Capture the cell that displays the provided text and extract its [X, Y] central coordinate. 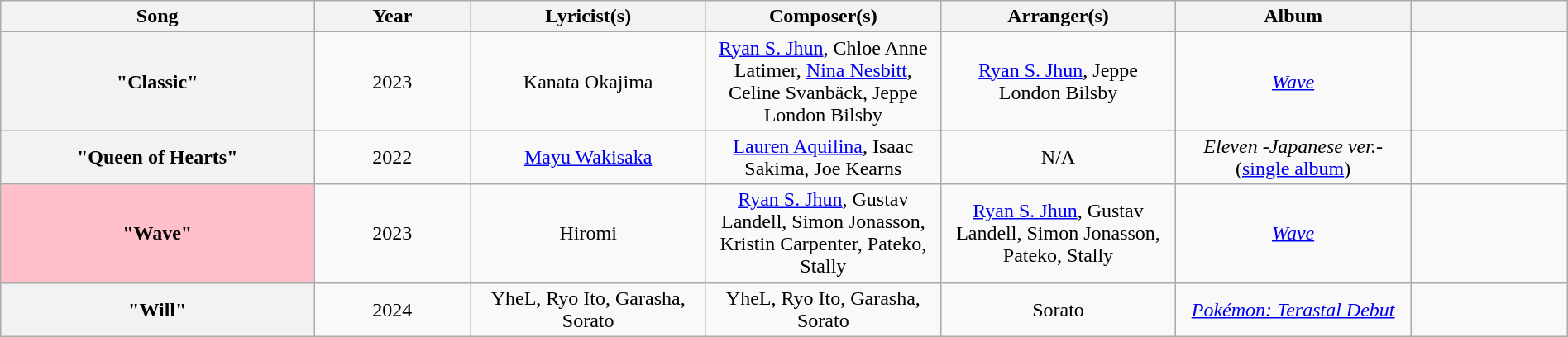
Kanata Okajima [588, 81]
"Wave" [157, 233]
Year [392, 17]
Pokémon: Terastal Debut [1293, 309]
"Will" [157, 309]
Eleven -Japanese ver.- (single album) [1293, 157]
Arranger(s) [1058, 17]
Song [157, 17]
Ryan S. Jhun, Chloe Anne Latimer, Nina Nesbitt, Celine Svanbäck, Jeppe London Bilsby [823, 81]
2024 [392, 309]
"Queen of Hearts" [157, 157]
2022 [392, 157]
Sorato [1058, 309]
Ryan S. Jhun, Gustav Landell, Simon Jonasson, Kristin Carpenter, Pateko, Stally [823, 233]
Mayu Wakisaka [588, 157]
Composer(s) [823, 17]
Ryan S. Jhun, Jeppe London Bilsby [1058, 81]
Ryan S. Jhun, Gustav Landell, Simon Jonasson, Pateko, Stally [1058, 233]
Lyricist(s) [588, 17]
N/A [1058, 157]
"Classic" [157, 81]
Album [1293, 17]
Lauren Aquilina, Isaac Sakima, Joe Kearns [823, 157]
Hiromi [588, 233]
